For the text-containing cell, return its midpoint in [X, Y] coordinate format. 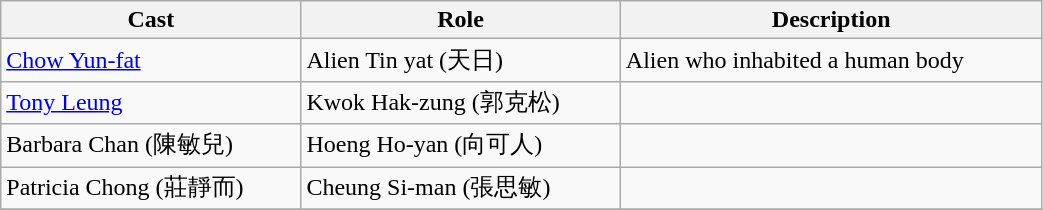
Alien who inhabited a human body [831, 60]
Patricia Chong (莊靜而) [151, 188]
Cast [151, 20]
Alien Tin yat (天日) [460, 60]
Kwok Hak-zung (郭克松) [460, 102]
Role [460, 20]
Hoeng Ho-yan (向可人) [460, 146]
Description [831, 20]
Barbara Chan (陳敏兒) [151, 146]
Chow Yun-fat [151, 60]
Cheung Si-man (張思敏) [460, 188]
Tony Leung [151, 102]
